Return [x, y] of the center of cell containing provided text 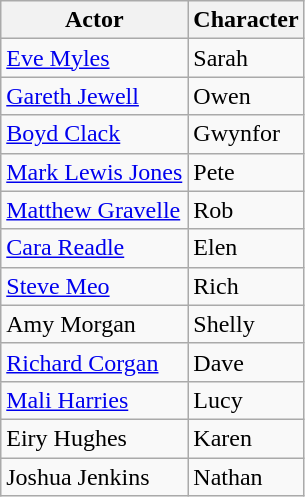
Shelly [246, 324]
Eve Myles [94, 58]
Cara Readle [94, 248]
Gareth Jewell [94, 96]
Actor [94, 20]
Matthew Gravelle [94, 210]
Rob [246, 210]
Rich [246, 286]
Lucy [246, 400]
Mark Lewis Jones [94, 172]
Eiry Hughes [94, 438]
Boyd Clack [94, 134]
Gwynfor [246, 134]
Pete [246, 172]
Character [246, 20]
Elen [246, 248]
Owen [246, 96]
Karen [246, 438]
Nathan [246, 477]
Amy Morgan [94, 324]
Mali Harries [94, 400]
Steve Meo [94, 286]
Joshua Jenkins [94, 477]
Sarah [246, 58]
Dave [246, 362]
Richard Corgan [94, 362]
